Return [x, y] of the center of cell containing provided text 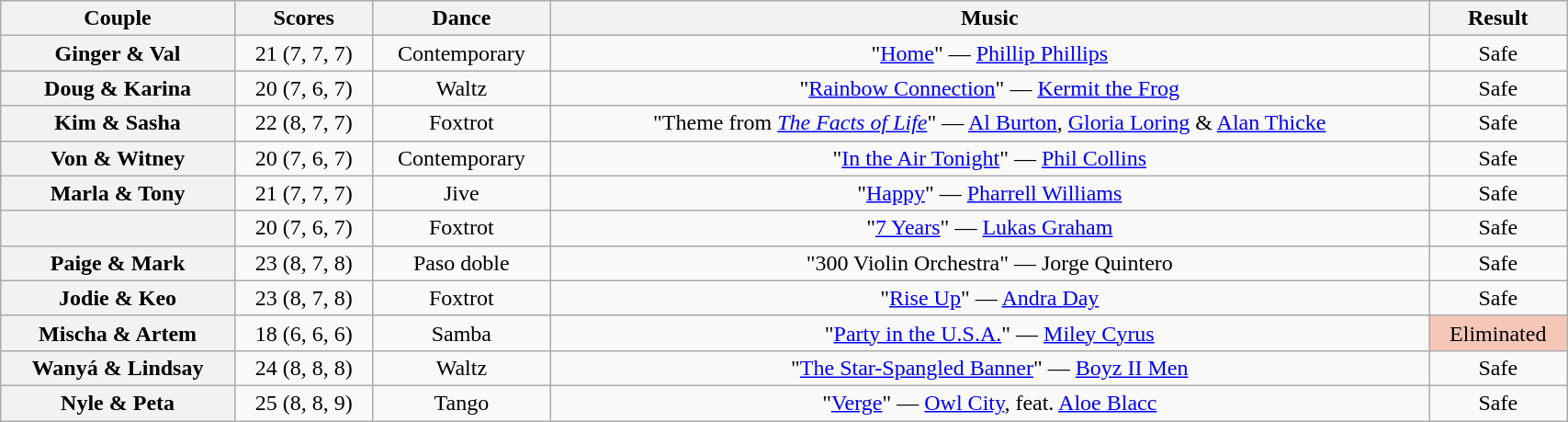
Jodie & Keo [118, 298]
Jive [461, 193]
"Rainbow Connection" — Kermit the Frog [990, 88]
22 (8, 7, 7) [303, 123]
Kim & Sasha [118, 123]
Nyle & Peta [118, 403]
Dance [461, 18]
Scores [303, 18]
25 (8, 8, 9) [303, 403]
Eliminated [1498, 333]
"Verge" — Owl City, feat. Aloe Blacc [990, 403]
"300 Violin Orchestra" — Jorge Quintero [990, 263]
24 (8, 8, 8) [303, 368]
"Home" — Phillip Phillips [990, 53]
Samba [461, 333]
Mischa & Artem [118, 333]
"In the Air Tonight" — Phil Collins [990, 158]
Marla & Tony [118, 193]
Music [990, 18]
"Happy" — Pharrell Williams [990, 193]
Doug & Karina [118, 88]
Paige & Mark [118, 263]
Wanyá & Lindsay [118, 368]
"Theme from The Facts of Life" — Al Burton, Gloria Loring & Alan Thicke [990, 123]
"Rise Up" — Andra Day [990, 298]
"The Star-Spangled Banner" — Boyz II Men [990, 368]
18 (6, 6, 6) [303, 333]
Result [1498, 18]
Von & Witney [118, 158]
Ginger & Val [118, 53]
Tango [461, 403]
"7 Years" — Lukas Graham [990, 228]
Couple [118, 18]
Paso doble [461, 263]
"Party in the U.S.A." — Miley Cyrus [990, 333]
